Find where the given text appears and provide that cell's center as [X, Y] coordinate. 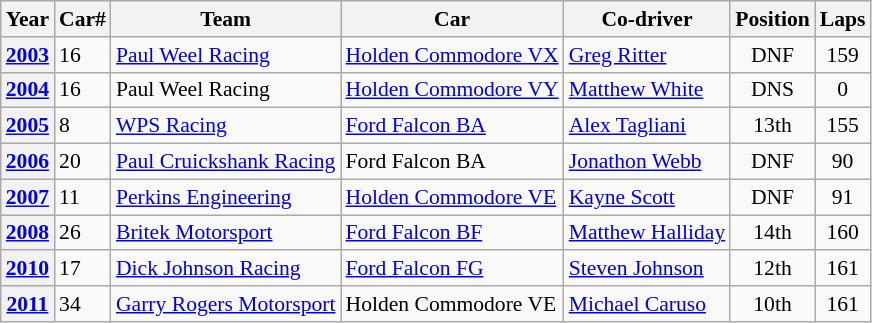
Perkins Engineering [226, 197]
12th [772, 269]
Alex Tagliani [648, 126]
2003 [28, 55]
2006 [28, 162]
10th [772, 304]
2008 [28, 233]
2004 [28, 90]
Dick Johnson Racing [226, 269]
20 [82, 162]
11 [82, 197]
Ford Falcon BF [452, 233]
WPS Racing [226, 126]
Matthew White [648, 90]
Matthew Halliday [648, 233]
91 [843, 197]
14th [772, 233]
Paul Cruickshank Racing [226, 162]
Jonathon Webb [648, 162]
DNS [772, 90]
Holden Commodore VY [452, 90]
Garry Rogers Motorsport [226, 304]
2010 [28, 269]
155 [843, 126]
160 [843, 233]
90 [843, 162]
Ford Falcon FG [452, 269]
Holden Commodore VX [452, 55]
Year [28, 19]
8 [82, 126]
Steven Johnson [648, 269]
17 [82, 269]
Car [452, 19]
26 [82, 233]
2005 [28, 126]
Greg Ritter [648, 55]
Michael Caruso [648, 304]
Position [772, 19]
Co-driver [648, 19]
13th [772, 126]
2011 [28, 304]
Laps [843, 19]
Britek Motorsport [226, 233]
0 [843, 90]
34 [82, 304]
Car# [82, 19]
2007 [28, 197]
Team [226, 19]
Kayne Scott [648, 197]
159 [843, 55]
